Search for the cell housing the specified text and yield its (X, Y) center coordinate. 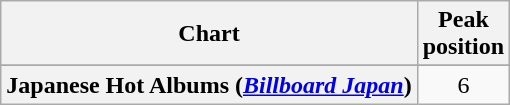
Peakposition (463, 34)
Japanese Hot Albums (Billboard Japan) (209, 85)
6 (463, 85)
Chart (209, 34)
